Locate the cell with the specified text and output its (x, y) center coordinate. 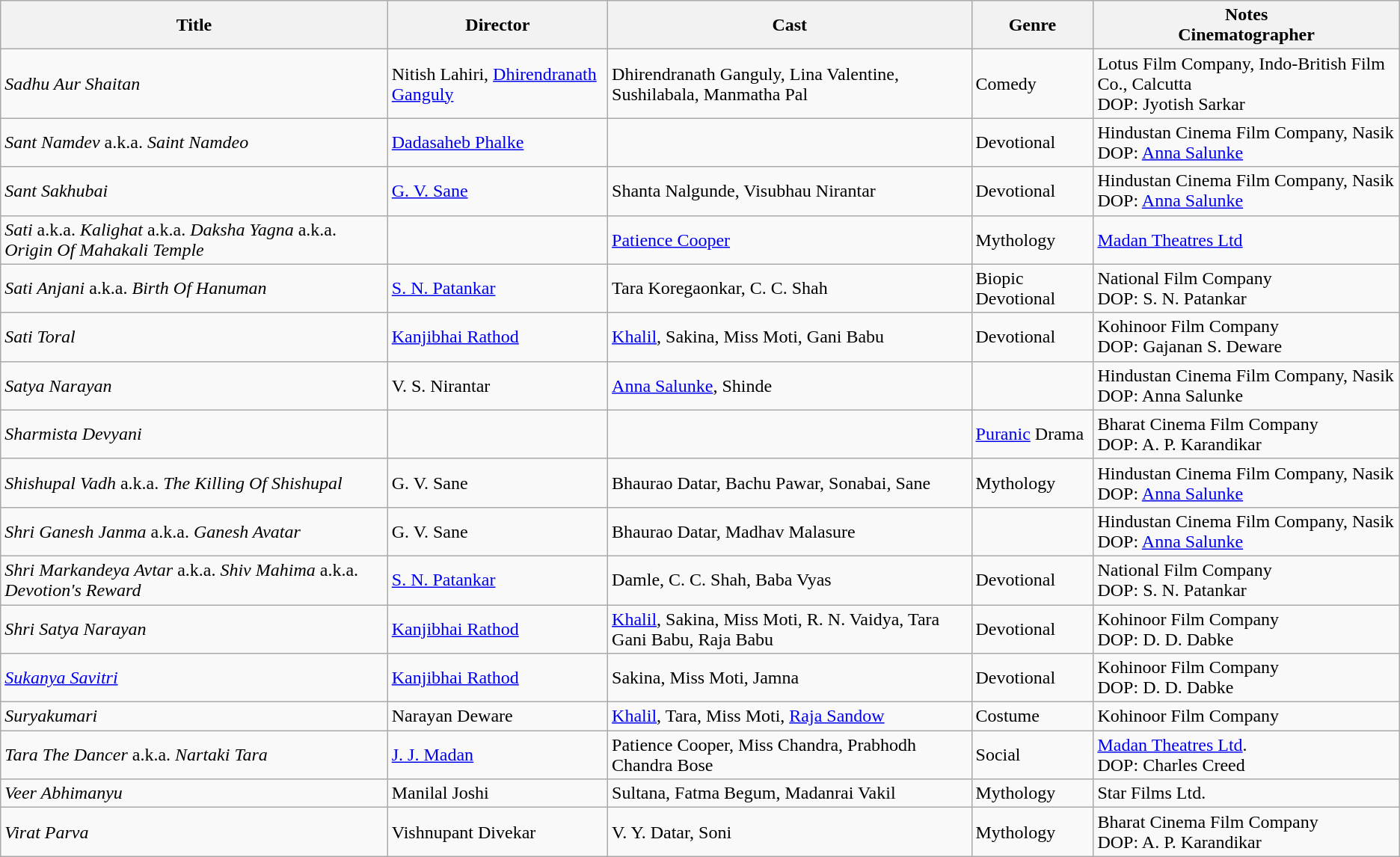
Sultana, Fatma Begum, Madanrai Vakil (790, 793)
Damle, C. C. Shah, Baba Vyas (790, 580)
V. Y. Datar, Soni (790, 832)
Satya Narayan (194, 386)
Genre (1032, 25)
Dhirendranath Ganguly, Lina Valentine, Sushilabala, Manmatha Pal (790, 84)
Patience Cooper (790, 239)
Sati Anjani a.k.a. Birth Of Hanuman (194, 289)
V. S. Nirantar (497, 386)
Shanta Nalgunde, Visubhau Nirantar (790, 191)
Khalil, Tara, Miss Moti, Raja Sandow (790, 716)
Anna Salunke, Shinde (790, 386)
Tara The Dancer a.k.a. Nartaki Tara (194, 755)
Sakina, Miss Moti, Jamna (790, 678)
Manilal Joshi (497, 793)
Vishnupant Divekar (497, 832)
Khalil, Sakina, Miss Moti, Gani Babu (790, 337)
Puranic Drama (1032, 434)
Kohinoor Film CompanyDOP: Gajanan S. Deware (1246, 337)
Shri Markandeya Avtar a.k.a. Shiv Mahima a.k.a. Devotion's Reward (194, 580)
Suryakumari (194, 716)
Veer Abhimanyu (194, 793)
Lotus Film Company, Indo-British Film Co., CalcuttaDOP: Jyotish Sarkar (1246, 84)
Virat Parva (194, 832)
Comedy (1032, 84)
Sant Sakhubai (194, 191)
Sadhu Aur Shaitan (194, 84)
Kohinoor Film Company (1246, 716)
Khalil, Sakina, Miss Moti, R. N. Vaidya, Tara Gani Babu, Raja Babu (790, 628)
Director (497, 25)
Madan Theatres Ltd (1246, 239)
Sati a.k.a. Kalighat a.k.a. Daksha Yagna a.k.a. Origin Of Mahakali Temple (194, 239)
Nitish Lahiri, Dhirendranath Ganguly (497, 84)
Biopic Devotional (1032, 289)
Sukanya Savitri (194, 678)
Sant Namdev a.k.a. Saint Namdeo (194, 142)
Bhaurao Datar, Bachu Pawar, Sonabai, Sane (790, 483)
Social (1032, 755)
Shishupal Vadh a.k.a. The Killing Of Shishupal (194, 483)
J. J. Madan (497, 755)
Patience Cooper, Miss Chandra, Prabhodh Chandra Bose (790, 755)
Shri Ganesh Janma a.k.a. Ganesh Avatar (194, 531)
Narayan Deware (497, 716)
Sharmista Devyani (194, 434)
Title (194, 25)
Dadasaheb Phalke (497, 142)
Bhaurao Datar, Madhav Malasure (790, 531)
Madan Theatres Ltd.DOP: Charles Creed (1246, 755)
NotesCinematographer (1246, 25)
Sati Toral (194, 337)
Costume (1032, 716)
Tara Koregaonkar, C. C. Shah (790, 289)
Star Films Ltd. (1246, 793)
Shri Satya Narayan (194, 628)
Cast (790, 25)
